For the text-containing cell, return its midpoint in [X, Y] coordinate format. 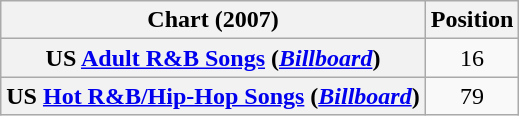
16 [472, 58]
Chart (2007) [213, 20]
79 [472, 96]
US Adult R&B Songs (Billboard) [213, 58]
US Hot R&B/Hip-Hop Songs (Billboard) [213, 96]
Position [472, 20]
